Extract the [X, Y] coordinate from the center of the cell holding the provided text.  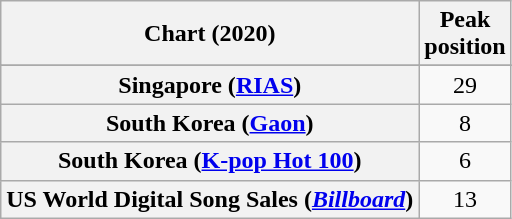
Peakposition [465, 34]
South Korea (Gaon) [210, 123]
Chart (2020) [210, 34]
6 [465, 161]
8 [465, 123]
South Korea (K-pop Hot 100) [210, 161]
Singapore (RIAS) [210, 85]
13 [465, 199]
29 [465, 85]
US World Digital Song Sales (Billboard) [210, 199]
